Pinpoint the cell where the given text exists, returning its (x, y) midpoint coordinate. 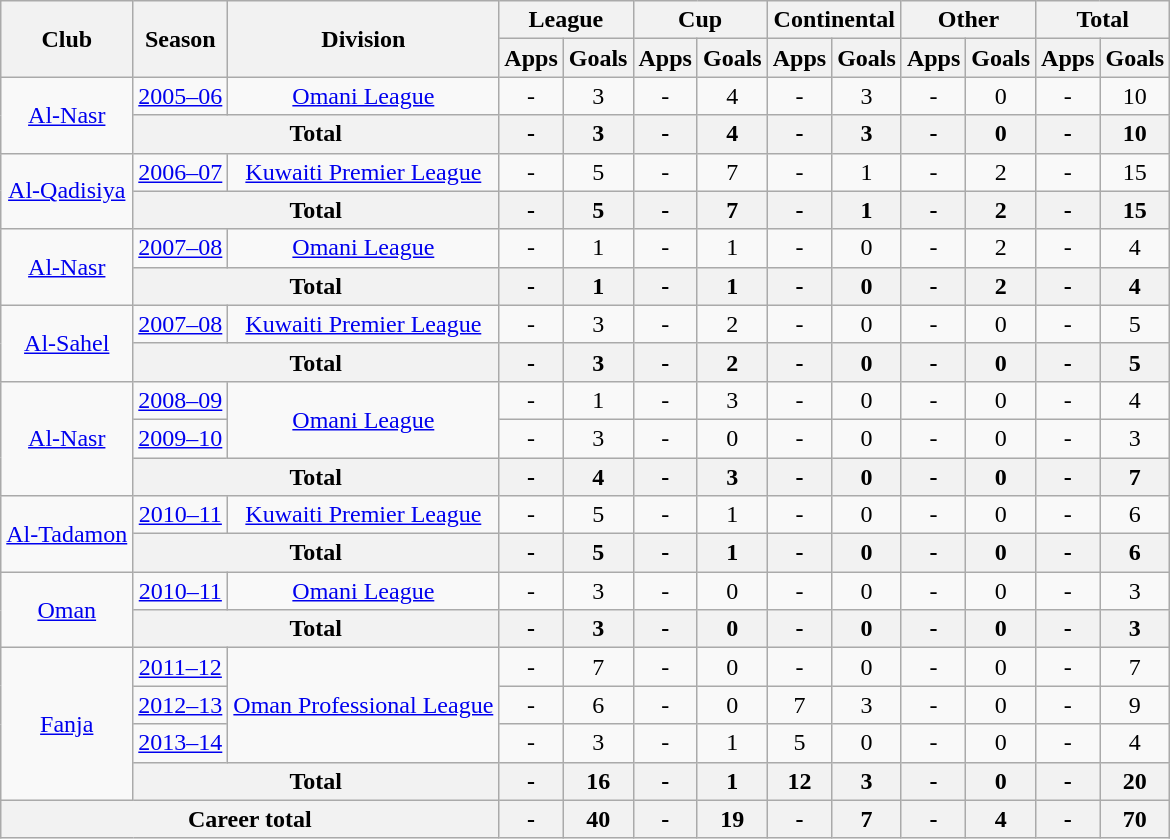
Club (67, 39)
2012–13 (180, 705)
19 (732, 819)
League (566, 20)
Al-Sahel (67, 343)
Oman Professional League (364, 705)
2009–10 (180, 438)
Career total (250, 819)
16 (598, 781)
40 (598, 819)
Al-Qadisiya (67, 191)
Continental (834, 20)
12 (799, 781)
2013–14 (180, 743)
Division (364, 39)
Oman (67, 610)
70 (1135, 819)
2008–09 (180, 400)
2011–12 (180, 667)
20 (1135, 781)
9 (1135, 705)
2005–06 (180, 96)
Season (180, 39)
Fanja (67, 724)
Other (968, 20)
Al-Tadamon (67, 534)
2006–07 (180, 172)
Cup (700, 20)
